Detect which cell encompasses the target text, then output its [x, y] center coordinate. 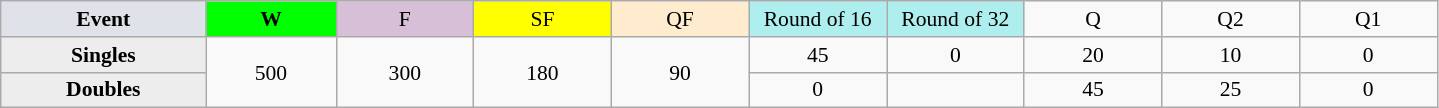
300 [405, 72]
Q1 [1368, 19]
Round of 16 [818, 19]
500 [271, 72]
F [405, 19]
Doubles [104, 90]
25 [1231, 90]
Event [104, 19]
90 [680, 72]
QF [680, 19]
W [271, 19]
10 [1231, 55]
Round of 32 [955, 19]
Q [1093, 19]
180 [543, 72]
Singles [104, 55]
SF [543, 19]
Q2 [1231, 19]
20 [1093, 55]
